Pinpoint the cell where the given text exists, returning its (X, Y) midpoint coordinate. 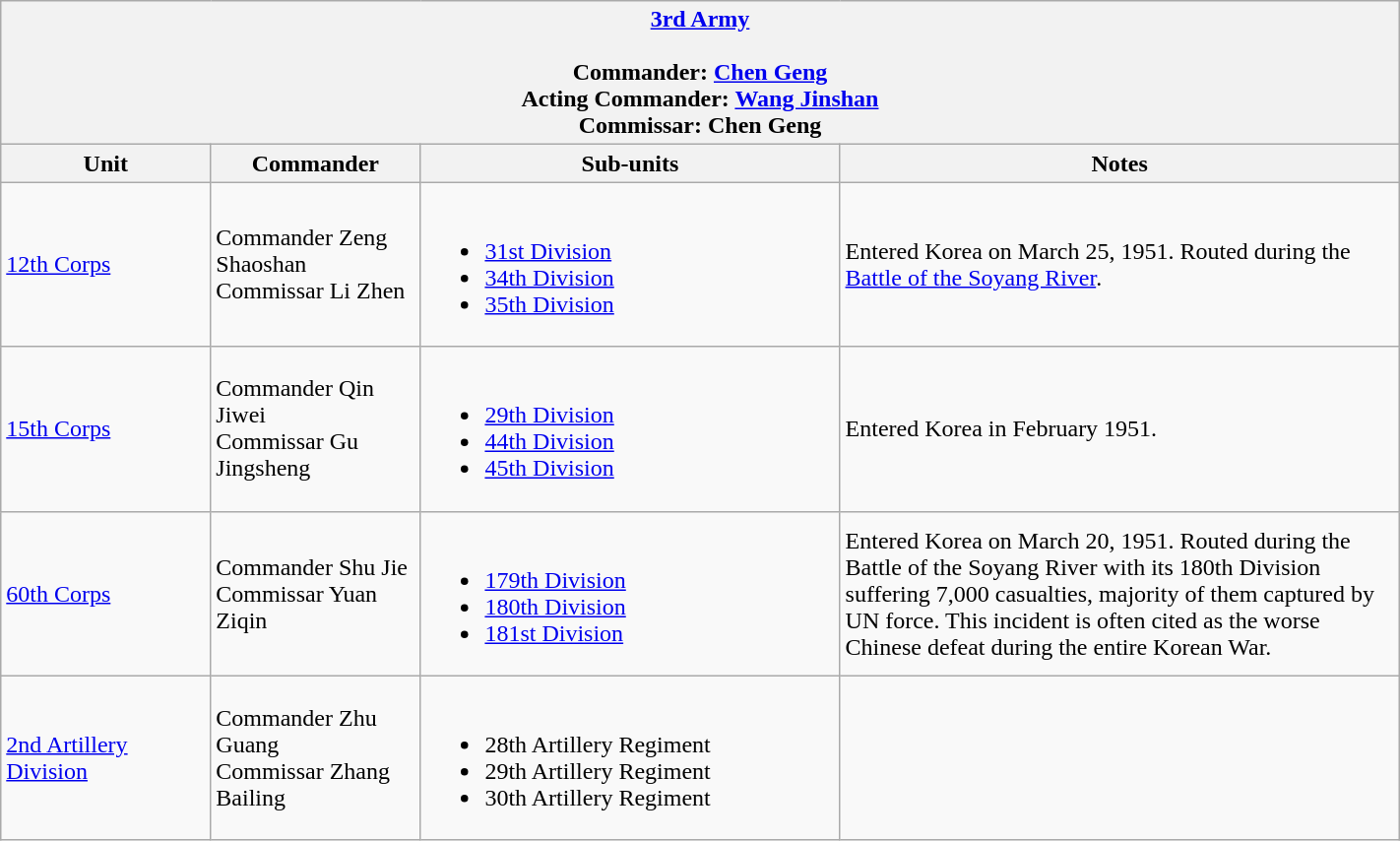
Notes (1119, 163)
Entered Korea on March 25, 1951. Routed during the Battle of the Soyang River. (1119, 264)
2nd Artillery Division (106, 758)
3rd ArmyCommander: Chen GengActing Commander: Wang Jinshan Commissar: Chen Geng (700, 73)
Commander Shu JieCommissar Yuan Ziqin (315, 593)
Sub-units (630, 163)
12th Corps (106, 264)
31st Division34th Division35th Division (630, 264)
Commander (315, 163)
Commander Qin JiweiCommissar Gu Jingsheng (315, 429)
60th Corps (106, 593)
29th Division44th Division45th Division (630, 429)
15th Corps (106, 429)
28th Artillery Regiment29th Artillery Regiment30th Artillery Regiment (630, 758)
Unit (106, 163)
Commander Zhu GuangCommissar Zhang Bailing (315, 758)
Entered Korea in February 1951. (1119, 429)
Commander Zeng ShaoshanCommissar Li Zhen (315, 264)
179th Division180th Division181st Division (630, 593)
